Locate the cell with the specified text and output its (X, Y) center coordinate. 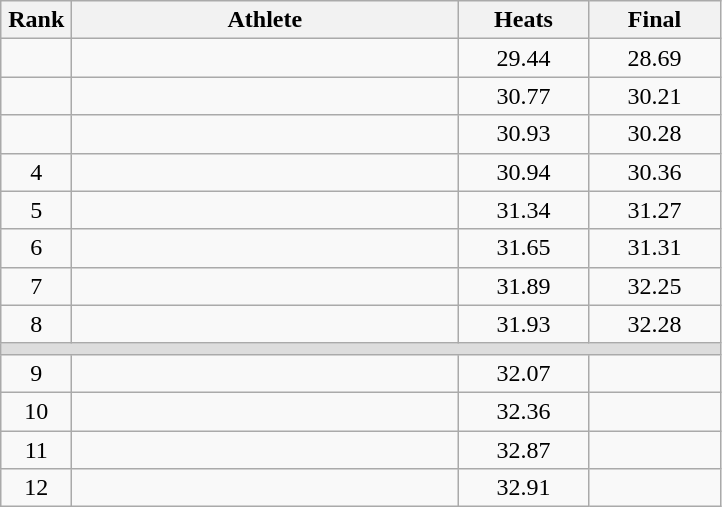
30.77 (524, 96)
30.93 (524, 134)
32.25 (654, 286)
12 (36, 488)
32.07 (524, 373)
32.91 (524, 488)
30.21 (654, 96)
31.27 (654, 210)
Rank (36, 20)
11 (36, 449)
10 (36, 411)
8 (36, 324)
31.93 (524, 324)
30.36 (654, 172)
32.87 (524, 449)
6 (36, 248)
29.44 (524, 58)
32.36 (524, 411)
4 (36, 172)
5 (36, 210)
9 (36, 373)
32.28 (654, 324)
31.34 (524, 210)
Heats (524, 20)
31.31 (654, 248)
28.69 (654, 58)
30.94 (524, 172)
Athlete (265, 20)
30.28 (654, 134)
31.89 (524, 286)
31.65 (524, 248)
7 (36, 286)
Final (654, 20)
